Extract the (x, y) coordinate from the center of the cell holding the provided text.  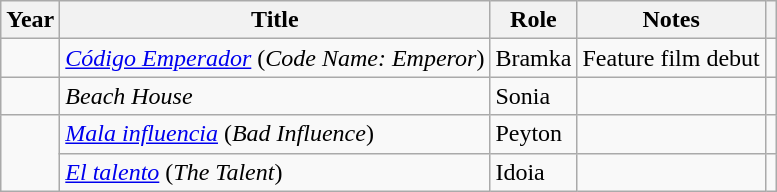
El talento (The Talent) (275, 172)
Idoia (534, 172)
Feature film debut (671, 58)
Notes (671, 20)
Beach House (275, 96)
Bramka (534, 58)
Peyton (534, 134)
Title (275, 20)
Código Emperador (Code Name: Emperor) (275, 58)
Sonia (534, 96)
Role (534, 20)
Mala influencia (Bad Influence) (275, 134)
Year (30, 20)
